Identify which cell holds the provided text, then report its (X, Y) central coordinate. 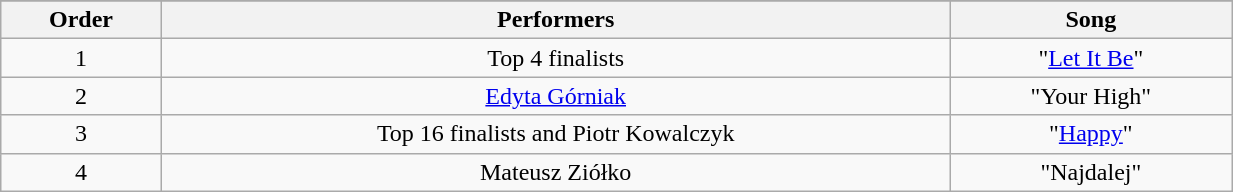
Order (82, 20)
1 (82, 58)
4 (82, 172)
"Your High" (1091, 96)
Mateusz Ziółko (556, 172)
"Let It Be" (1091, 58)
Top 4 finalists (556, 58)
"Happy" (1091, 134)
Edyta Górniak (556, 96)
"Najdalej" (1091, 172)
Song (1091, 20)
Top 16 finalists and Piotr Kowalczyk (556, 134)
3 (82, 134)
2 (82, 96)
Performers (556, 20)
